From the cell containing the given text, extract its center point as [X, Y] coordinate. 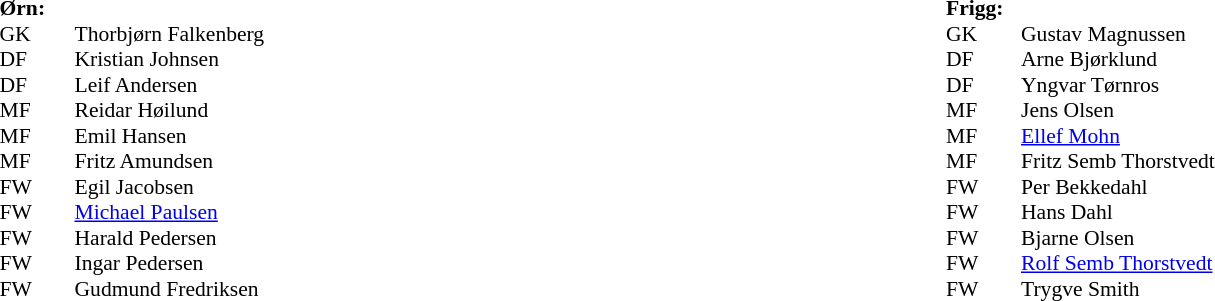
Ingar Pedersen [169, 263]
Gustav Magnussen [1118, 34]
Michael Paulsen [169, 213]
Kristian Johnsen [169, 59]
Hans Dahl [1118, 213]
Rolf Semb Thorstvedt [1118, 263]
Emil Hansen [169, 136]
Harald Pedersen [169, 238]
Ellef Mohn [1118, 136]
Bjarne Olsen [1118, 238]
Egil Jacobsen [169, 187]
Yngvar Tørnros [1118, 85]
Jens Olsen [1118, 111]
Fritz Semb Thorstvedt [1118, 161]
Arne Bjørklund [1118, 59]
Per Bekkedahl [1118, 187]
Reidar Høilund [169, 111]
Fritz Amundsen [169, 161]
Thorbjørn Falkenberg [169, 34]
Leif Andersen [169, 85]
